Determine the (x, y) coordinate at the center of the cell enclosing the given text.  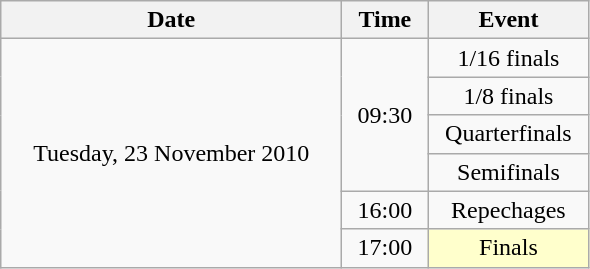
17:00 (385, 248)
Quarterfinals (508, 134)
16:00 (385, 210)
Repechages (508, 210)
1/16 finals (508, 58)
1/8 finals (508, 96)
Tuesday, 23 November 2010 (172, 153)
Event (508, 20)
Time (385, 20)
09:30 (385, 115)
Date (172, 20)
Semifinals (508, 172)
Finals (508, 248)
